Identify which cell holds the provided text, then report its (x, y) central coordinate. 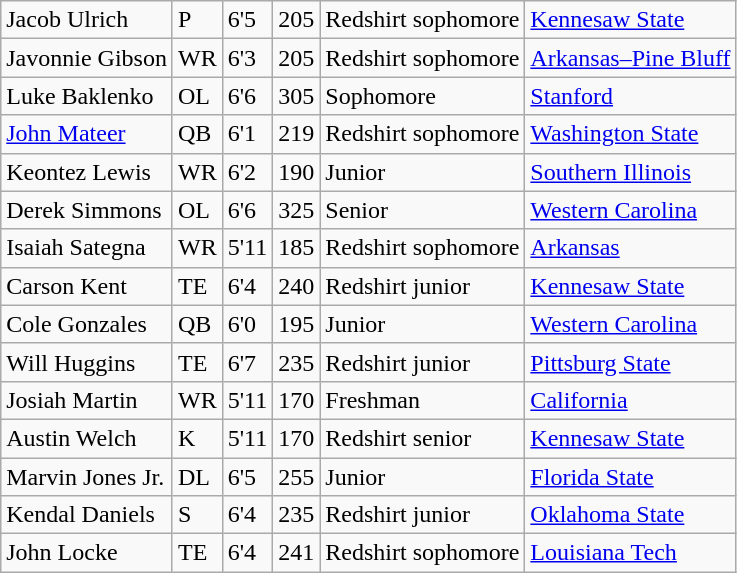
Southern Illinois (630, 172)
241 (296, 553)
K (197, 438)
Washington State (630, 134)
DL (197, 477)
Arkansas (630, 248)
Louisiana Tech (630, 553)
195 (296, 324)
Pittsburg State (630, 362)
Luke Baklenko (87, 96)
S (197, 515)
P (197, 20)
Marvin Jones Jr. (87, 477)
6'7 (248, 362)
6'1 (248, 134)
6'3 (248, 58)
Isaiah Sategna (87, 248)
Carson Kent (87, 286)
Cole Gonzales (87, 324)
6'0 (248, 324)
Sophomore (422, 96)
Oklahoma State (630, 515)
Jacob Ulrich (87, 20)
Freshman (422, 400)
Redshirt senior (422, 438)
305 (296, 96)
Kendal Daniels (87, 515)
Arkansas–Pine Bluff (630, 58)
255 (296, 477)
Josiah Martin (87, 400)
Stanford (630, 96)
325 (296, 210)
240 (296, 286)
Senior (422, 210)
Derek Simmons (87, 210)
Javonnie Gibson (87, 58)
185 (296, 248)
John Mateer (87, 134)
Austin Welch (87, 438)
219 (296, 134)
John Locke (87, 553)
Keontez Lewis (87, 172)
California (630, 400)
6'2 (248, 172)
Will Huggins (87, 362)
Florida State (630, 477)
190 (296, 172)
